For the text-containing cell, return its midpoint in [x, y] coordinate format. 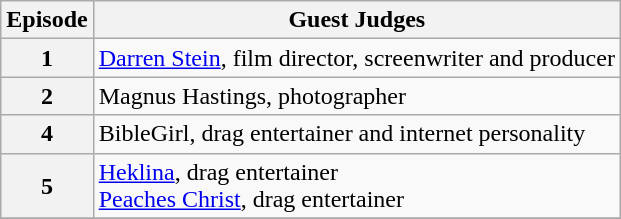
Heklina, drag entertainerPeaches Christ, drag entertainer [356, 186]
Magnus Hastings, photographer [356, 96]
4 [47, 134]
5 [47, 186]
BibleGirl, drag entertainer and internet personality [356, 134]
Darren Stein, film director, screenwriter and producer [356, 58]
1 [47, 58]
Episode [47, 20]
2 [47, 96]
Guest Judges [356, 20]
